Identify which cell holds the provided text, then report its [X, Y] central coordinate. 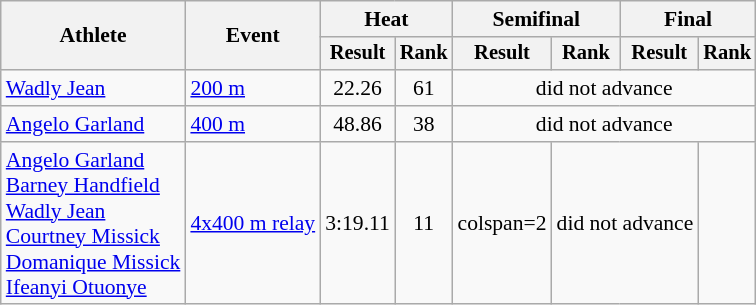
38 [424, 124]
Final [688, 19]
61 [424, 88]
colspan=2 [502, 224]
11 [424, 224]
Event [252, 36]
200 m [252, 88]
Angelo Garland [94, 124]
48.86 [358, 124]
Wadly Jean [94, 88]
Semifinal [536, 19]
Heat [386, 19]
Athlete [94, 36]
400 m [252, 124]
22.26 [358, 88]
4x400 m relay [252, 224]
Angelo GarlandBarney HandfieldWadly JeanCourtney MissickDomanique MissickIfeanyi Otuonye [94, 224]
3:19.11 [358, 224]
